Return [X, Y] of the center of cell containing provided text 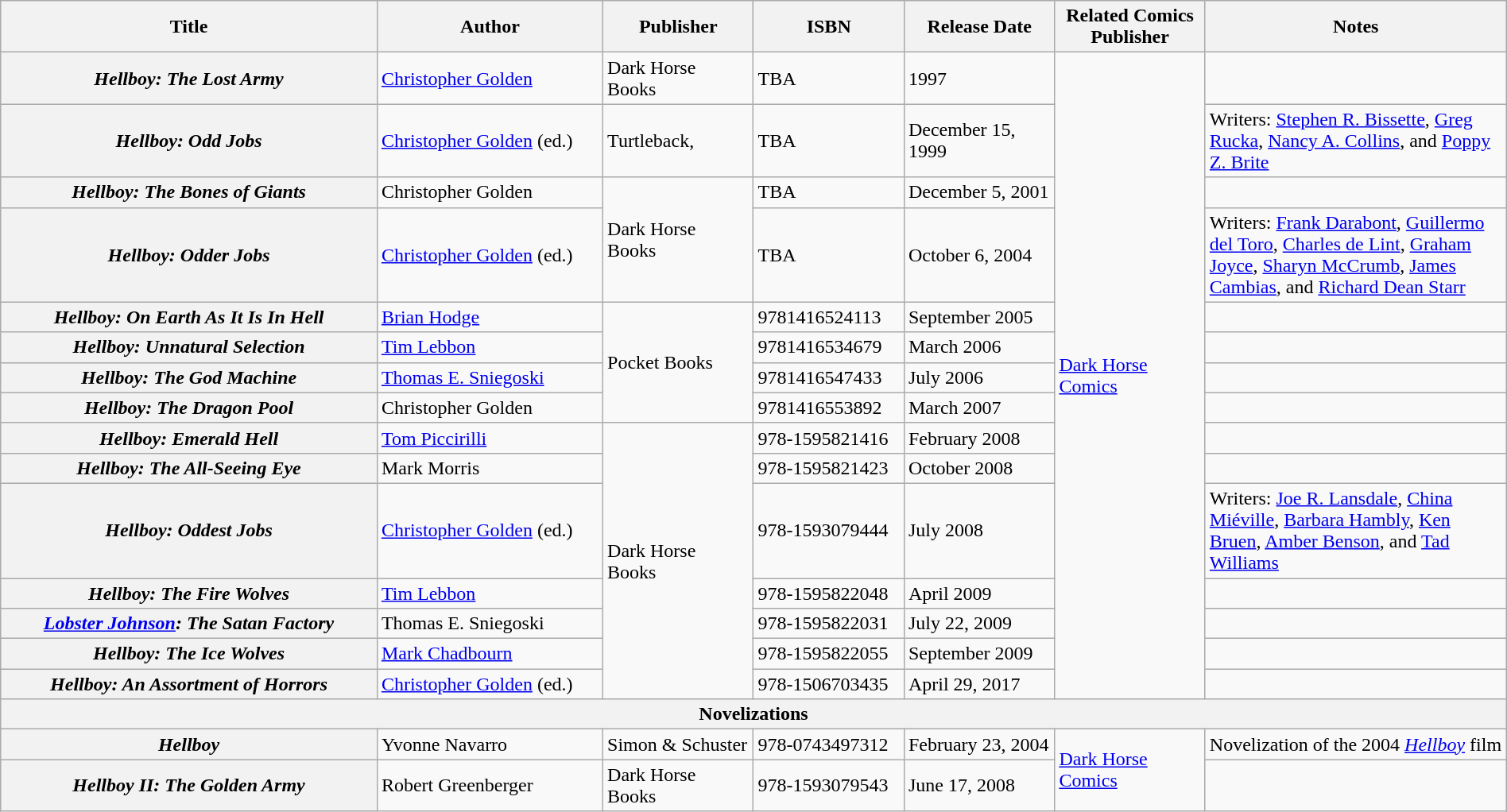
Hellboy: On Earth As It Is In Hell [189, 317]
ISBN [828, 27]
July 2008 [979, 531]
June 17, 2008 [979, 785]
Hellboy [189, 744]
Hellboy: Emerald Hell [189, 438]
978-1595822031 [828, 624]
December 5, 2001 [979, 192]
Mark Morris [490, 468]
Hellboy: The Bones of Giants [189, 192]
Tom Piccirilli [490, 438]
978-1593079444 [828, 531]
Hellboy: The God Machine [189, 377]
978-1593079543 [828, 785]
Brian Hodge [490, 317]
Hellboy: Odd Jobs [189, 141]
Hellboy: The Fire Wolves [189, 594]
February 2008 [979, 438]
978-1595822048 [828, 594]
Title [189, 27]
Writers: Joe R. Lansdale, China Miéville, Barbara Hambly, Ken Bruen, Amber Benson, and Tad Williams [1356, 531]
July 22, 2009 [979, 624]
April 2009 [979, 594]
March 2006 [979, 347]
Robert Greenberger [490, 785]
Hellboy: The Lost Army [189, 78]
Novelizations [753, 714]
9781416524113 [828, 317]
Hellboy: The Ice Wolves [189, 654]
February 23, 2004 [979, 744]
September 2009 [979, 654]
978-1506703435 [828, 684]
Turtleback, [679, 141]
October 2008 [979, 468]
Hellboy: Odder Jobs [189, 254]
Hellboy: The Dragon Pool [189, 408]
978-1595821423 [828, 468]
9781416534679 [828, 347]
1997 [979, 78]
September 2005 [979, 317]
9781416547433 [828, 377]
9781416553892 [828, 408]
March 2007 [979, 408]
Hellboy: Oddest Jobs [189, 531]
Pocket Books [679, 362]
978-1595822055 [828, 654]
Release Date [979, 27]
Hellboy: Unnatural Selection [189, 347]
Mark Chadbourn [490, 654]
Lobster Johnson: The Satan Factory [189, 624]
Related Comics Publisher [1130, 27]
April 29, 2017 [979, 684]
Novelization of the 2004 Hellboy film [1356, 744]
December 15, 1999 [979, 141]
Writers: Frank Darabont, Guillermo del Toro, Charles de Lint, Graham Joyce, Sharyn McCrumb, James Cambias, and Richard Dean Starr [1356, 254]
July 2006 [979, 377]
Hellboy: An Assortment of Horrors [189, 684]
Hellboy: The All-Seeing Eye [189, 468]
Publisher [679, 27]
Yvonne Navarro [490, 744]
Simon & Schuster [679, 744]
Hellboy II: The Golden Army [189, 785]
978-0743497312 [828, 744]
Writers: Stephen R. Bissette, Greg Rucka, Nancy A. Collins, and Poppy Z. Brite [1356, 141]
October 6, 2004 [979, 254]
Author [490, 27]
978-1595821416 [828, 438]
Notes [1356, 27]
